Scan for the cell matching the given text and deliver its (X, Y) coordinate at center. 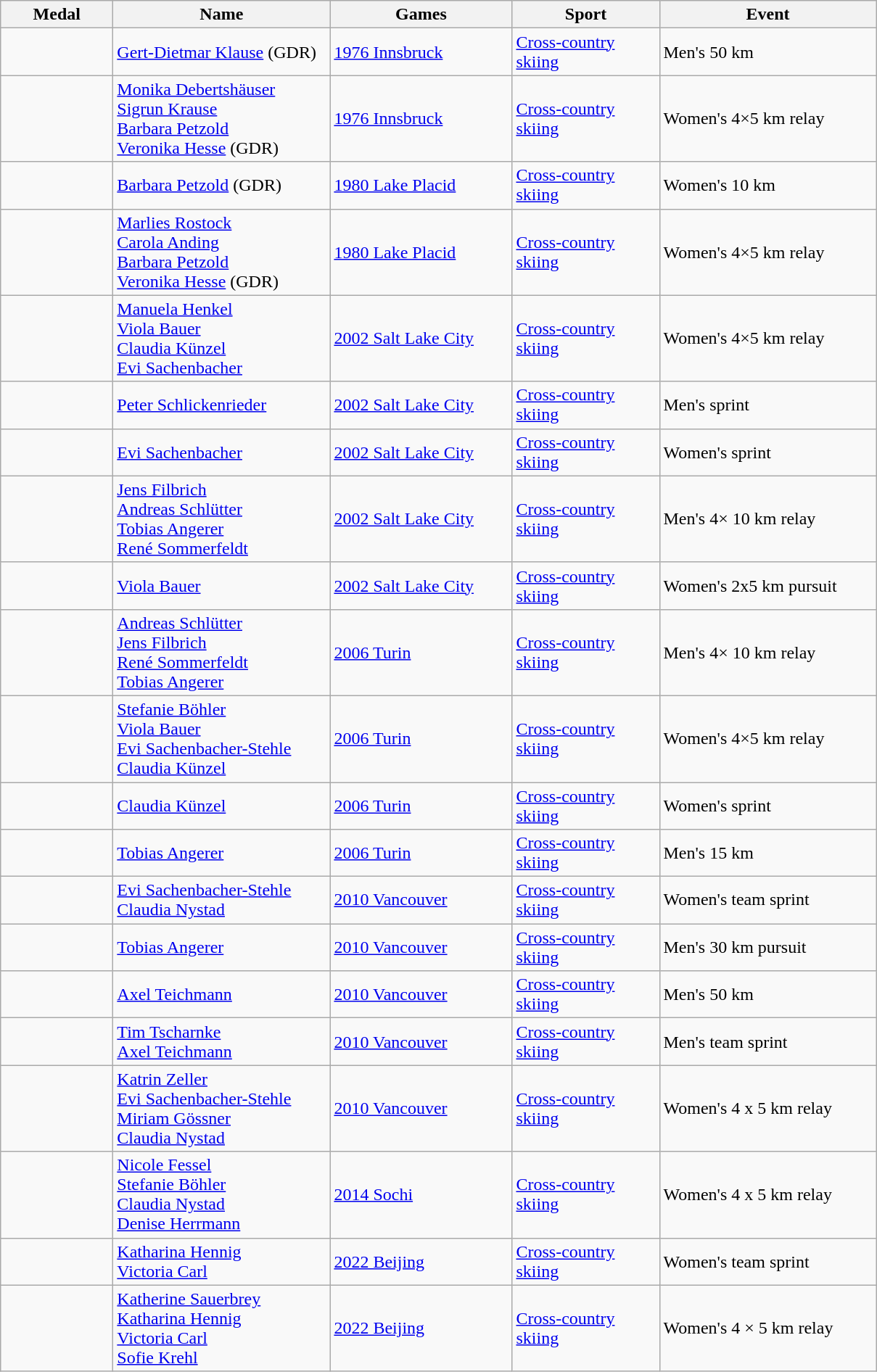
Women's 2x5 km pursuit (767, 586)
Evi Sachenbacher (222, 452)
Axel Teichmann (222, 995)
Medal (57, 15)
Women's 10 km (767, 186)
Marlies Rostock Carola AndingBarbara PetzoldVeronika Hesse (GDR) (222, 252)
Viola Bauer (222, 586)
Games (421, 15)
2014 Sochi (421, 1195)
Men's 30 km pursuit (767, 947)
Jens FilbrichAndreas SchlütterTobias AngererRené Sommerfeldt (222, 519)
Sport (586, 15)
Katrin ZellerEvi Sachenbacher-StehleMiriam GössnerClaudia Nystad (222, 1108)
Andreas SchlütterJens FilbrichRené SommerfeldtTobias Angerer (222, 653)
Event (767, 15)
Name (222, 15)
Katharina HennigVictoria Carl (222, 1262)
Men's 15 km (767, 853)
Peter Schlickenrieder (222, 405)
Barbara Petzold (GDR) (222, 186)
Gert-Dietmar Klause (GDR) (222, 52)
Men's team sprint (767, 1041)
Stefanie Böhler Viola BauerEvi Sachenbacher-StehleClaudia Künzel (222, 738)
Katherine SauerbreyKatharina HennigVictoria CarlSofie Krehl (222, 1328)
Manuela Henkel Viola BauerClaudia KünzelEvi Sachenbacher (222, 338)
Claudia Künzel (222, 805)
Tim TscharnkeAxel Teichmann (222, 1041)
Evi Sachenbacher-Stehle Claudia Nystad (222, 901)
Monika Debertshäuser Sigrun KrauseBarbara PetzoldVeronika Hesse (GDR) (222, 119)
Nicole FesselStefanie BöhlerClaudia NystadDenise Herrmann (222, 1195)
Women's 4 × 5 km relay (767, 1328)
Men's sprint (767, 405)
